Return the (X, Y) coordinate for the center point of the cell that contains the specified text.  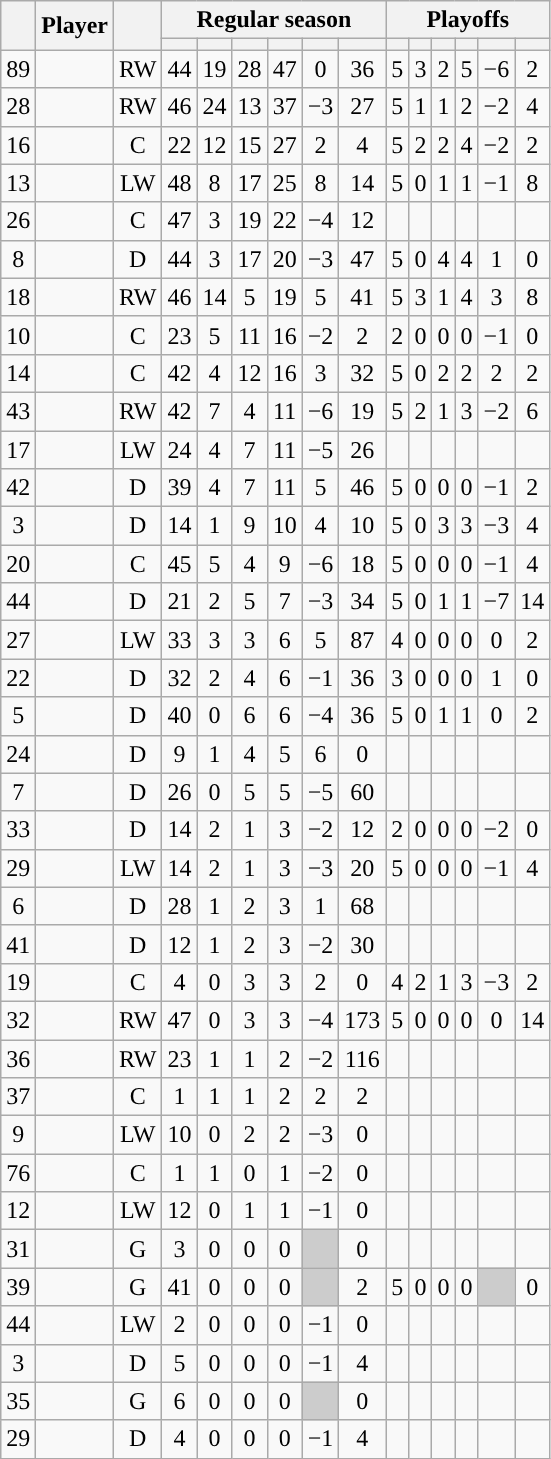
31 (18, 1249)
−7 (496, 602)
68 (362, 906)
48 (180, 183)
40 (180, 716)
173 (362, 1020)
Regular season (274, 20)
76 (18, 1173)
Playoffs (468, 20)
21 (180, 602)
15 (250, 145)
25 (284, 183)
89 (18, 69)
34 (362, 602)
60 (362, 792)
35 (18, 1401)
45 (180, 564)
30 (362, 944)
87 (362, 640)
116 (362, 1059)
43 (18, 411)
Player (75, 26)
